Output the [x, y] coordinate of the center of the cell containing the given text.  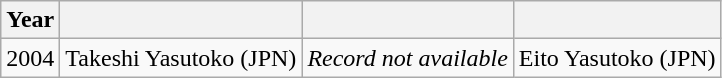
Year [30, 20]
Eito Yasutoko (JPN) [617, 58]
2004 [30, 58]
Record not available [408, 58]
Takeshi Yasutoko (JPN) [181, 58]
